For the text-containing cell, return its midpoint in [x, y] coordinate format. 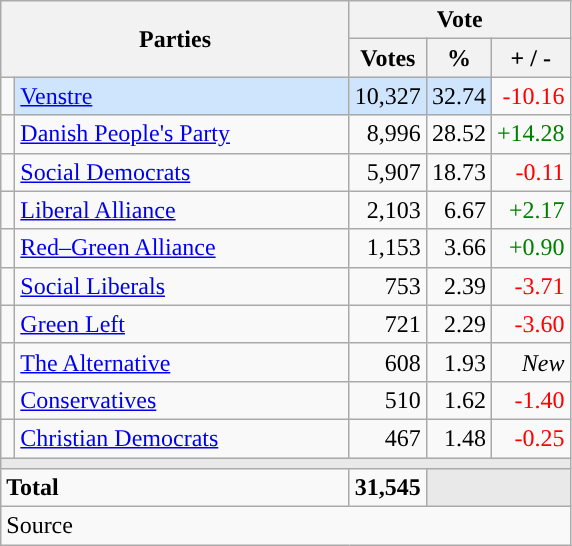
721 [388, 324]
Parties [176, 39]
Danish People's Party [182, 134]
-10.16 [530, 96]
+2.17 [530, 210]
2.29 [458, 324]
Social Democrats [182, 172]
% [458, 58]
28.52 [458, 134]
6.67 [458, 210]
+14.28 [530, 134]
+0.90 [530, 248]
31,545 [388, 488]
32.74 [458, 96]
New [530, 362]
-3.71 [530, 286]
510 [388, 400]
Source [286, 526]
Vote [460, 20]
1.48 [458, 438]
753 [388, 286]
-1.40 [530, 400]
Venstre [182, 96]
Votes [388, 58]
Social Liberals [182, 286]
608 [388, 362]
8,996 [388, 134]
-3.60 [530, 324]
Conservatives [182, 400]
-0.11 [530, 172]
Green Left [182, 324]
Red–Green Alliance [182, 248]
467 [388, 438]
1.93 [458, 362]
-0.25 [530, 438]
+ / - [530, 58]
1,153 [388, 248]
1.62 [458, 400]
10,327 [388, 96]
18.73 [458, 172]
Total [176, 488]
2.39 [458, 286]
Christian Democrats [182, 438]
Liberal Alliance [182, 210]
5,907 [388, 172]
3.66 [458, 248]
The Alternative [182, 362]
2,103 [388, 210]
